Detect which cell encompasses the target text, then output its (X, Y) center coordinate. 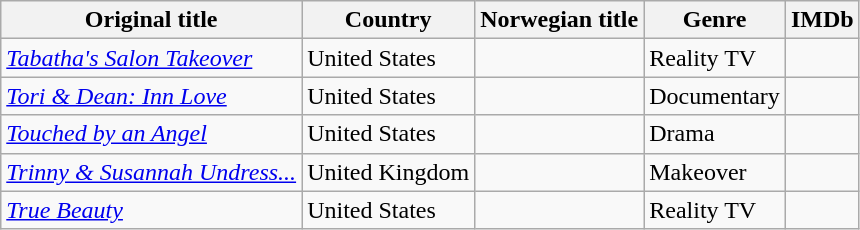
Norwegian title (560, 20)
Documentary (715, 96)
Genre (715, 20)
Original title (152, 20)
United Kingdom (388, 172)
True Beauty (152, 210)
Country (388, 20)
Tabatha's Salon Takeover (152, 58)
IMDb (822, 20)
Trinny & Susannah Undress... (152, 172)
Drama (715, 134)
Touched by an Angel (152, 134)
Makeover (715, 172)
Tori & Dean: Inn Love (152, 96)
